Return the [x, y] coordinate for the center point of the cell that contains the specified text.  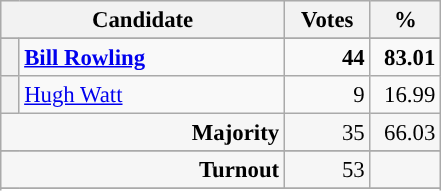
Turnout [143, 170]
Hugh Watt [152, 95]
Candidate [143, 20]
83.01 [406, 58]
Bill Rowling [152, 58]
9 [327, 95]
35 [327, 133]
44 [327, 58]
Majority [143, 133]
16.99 [406, 95]
Votes [327, 20]
% [406, 20]
53 [327, 170]
66.03 [406, 133]
